Scan for the cell matching the given text and deliver its (X, Y) coordinate at center. 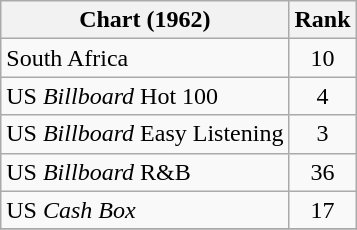
17 (322, 210)
US Cash Box (145, 210)
36 (322, 172)
3 (322, 134)
10 (322, 58)
Rank (322, 20)
Chart (1962) (145, 20)
US Billboard Hot 100 (145, 96)
4 (322, 96)
South Africa (145, 58)
US Billboard Easy Listening (145, 134)
US Billboard R&B (145, 172)
